Pinpoint the cell where the given text exists, returning its [x, y] midpoint coordinate. 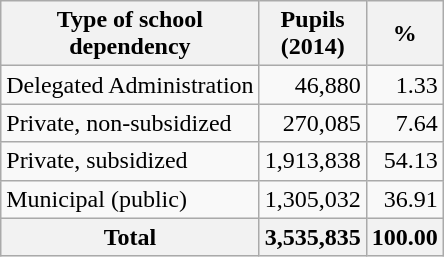
Type of schooldependency [130, 34]
Private, subsidized [130, 161]
3,535,835 [312, 237]
Total [130, 237]
54.13 [404, 161]
1.33 [404, 85]
% [404, 34]
36.91 [404, 199]
Pupils(2014) [312, 34]
Delegated Administration [130, 85]
Municipal (public) [130, 199]
100.00 [404, 237]
1,913,838 [312, 161]
7.64 [404, 123]
Private, non-subsidized [130, 123]
270,085 [312, 123]
46,880 [312, 85]
1,305,032 [312, 199]
